Return (x, y) of the center of cell containing provided text 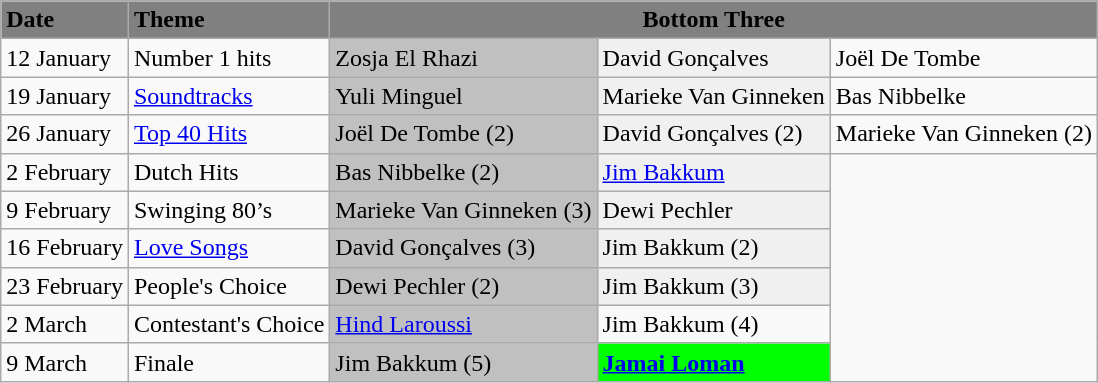
Dutch Hits (228, 172)
Jim Bakkum (3) (714, 286)
Swinging 80’s (228, 210)
Jim Bakkum (4) (714, 324)
Theme (228, 20)
People's Choice (228, 286)
2 February (65, 172)
16 February (65, 248)
Jim Bakkum (714, 172)
Dewi Pechler (2) (464, 286)
Top 40 Hits (228, 134)
2 March (65, 324)
Soundtracks (228, 96)
Marieke Van Ginneken (3) (464, 210)
Number 1 hits (228, 58)
12 January (65, 58)
Bas Nibbelke (2) (464, 172)
9 March (65, 362)
Jamai Loman (714, 362)
Date (65, 20)
Dewi Pechler (714, 210)
Joël De Tombe (964, 58)
Bas Nibbelke (964, 96)
Zosja El Rhazi (464, 58)
Contestant's Choice (228, 324)
David Gonçalves (3) (464, 248)
Marieke Van Ginneken (714, 96)
9 February (65, 210)
19 January (65, 96)
23 February (65, 286)
David Gonçalves (714, 58)
Jim Bakkum (2) (714, 248)
Hind Laroussi (464, 324)
Bottom Three (714, 20)
Joël De Tombe (2) (464, 134)
Love Songs (228, 248)
26 January (65, 134)
David Gonçalves (2) (714, 134)
Finale (228, 362)
Marieke Van Ginneken (2) (964, 134)
Yuli Minguel (464, 96)
Jim Bakkum (5) (464, 362)
